Determine the [x, y] coordinate at the center of the cell enclosing the given text.  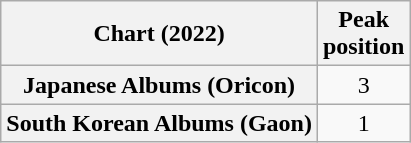
Chart (2022) [160, 34]
1 [363, 123]
Japanese Albums (Oricon) [160, 85]
Peakposition [363, 34]
3 [363, 85]
South Korean Albums (Gaon) [160, 123]
